Output the [x, y] coordinate of the center of the cell containing the given text.  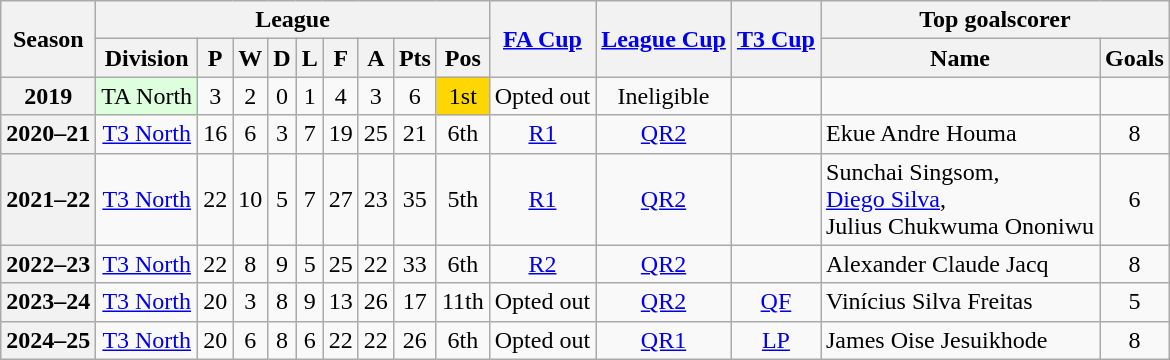
1st [462, 96]
P [216, 58]
0 [282, 96]
QR1 [664, 340]
Pts [414, 58]
Pos [462, 58]
F [340, 58]
D [282, 58]
QF [776, 302]
2021–22 [48, 199]
2019 [48, 96]
TA North [147, 96]
21 [414, 134]
Top goalscorer [994, 20]
19 [340, 134]
League [292, 20]
10 [250, 199]
16 [216, 134]
2 [250, 96]
27 [340, 199]
Goals [1135, 58]
5th [462, 199]
League Cup [664, 39]
35 [414, 199]
2023–24 [48, 302]
T3 Cup [776, 39]
James Oise Jesuikhode [960, 340]
LP [776, 340]
2020–21 [48, 134]
A [376, 58]
2024–25 [48, 340]
Division [147, 58]
W [250, 58]
2022–23 [48, 264]
Season [48, 39]
Ineligible [664, 96]
Vinícius Silva Freitas [960, 302]
1 [310, 96]
13 [340, 302]
Ekue Andre Houma [960, 134]
4 [340, 96]
17 [414, 302]
11th [462, 302]
R2 [542, 264]
33 [414, 264]
Name [960, 58]
Sunchai Singsom, Diego Silva, Julius Chukwuma Ononiwu [960, 199]
23 [376, 199]
L [310, 58]
Alexander Claude Jacq [960, 264]
FA Cup [542, 39]
